Pinpoint the cell where the given text exists, returning its (x, y) midpoint coordinate. 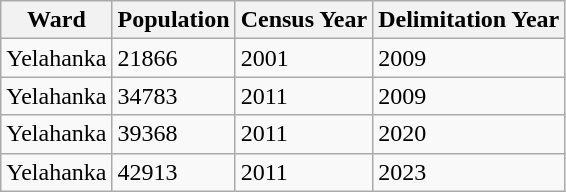
Population (174, 20)
Delimitation Year (469, 20)
21866 (174, 58)
Census Year (304, 20)
Ward (56, 20)
2001 (304, 58)
2020 (469, 134)
39368 (174, 134)
2023 (469, 172)
34783 (174, 96)
42913 (174, 172)
